Search for the cell housing the specified text and yield its (x, y) center coordinate. 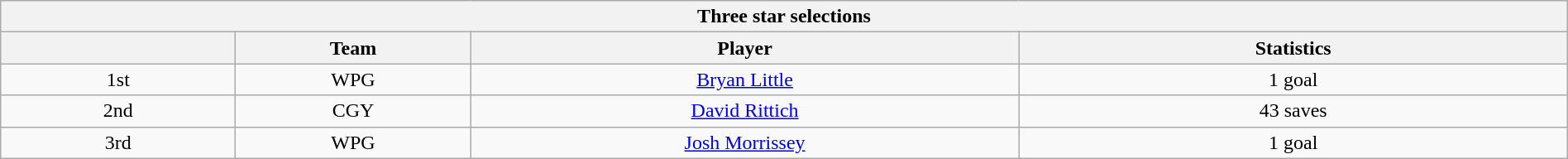
1st (118, 79)
2nd (118, 111)
3rd (118, 142)
David Rittich (744, 111)
43 saves (1293, 111)
Bryan Little (744, 79)
Three star selections (784, 17)
Josh Morrissey (744, 142)
CGY (353, 111)
Player (744, 48)
Statistics (1293, 48)
Team (353, 48)
